Identify which cell holds the provided text, then report its [x, y] central coordinate. 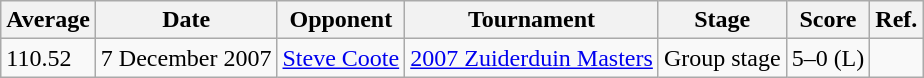
Group stage [722, 58]
7 December 2007 [186, 58]
Opponent [341, 20]
Steve Coote [341, 58]
2007 Zuiderduin Masters [532, 58]
Date [186, 20]
Average [48, 20]
Tournament [532, 20]
5–0 (L) [828, 58]
110.52 [48, 58]
Stage [722, 20]
Score [828, 20]
Ref. [896, 20]
